Find where the given text appears and provide that cell's center as (x, y) coordinate. 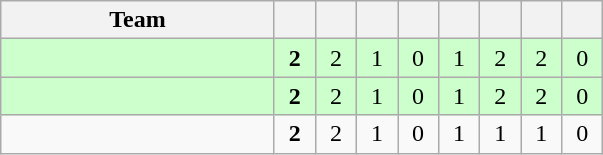
Team (138, 20)
